From the cell containing the given text, extract its center point as [X, Y] coordinate. 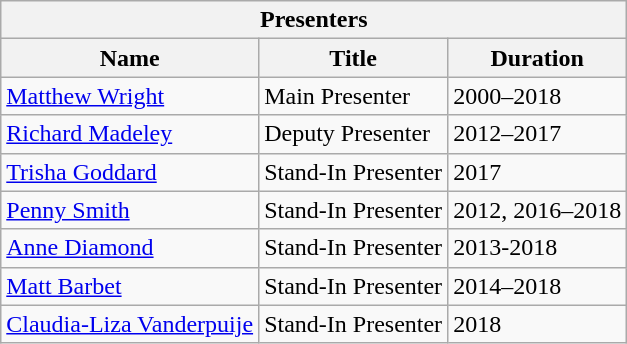
Richard Madeley [130, 134]
Duration [538, 58]
Claudia-Liza Vanderpuije [130, 324]
Presenters [314, 20]
Penny Smith [130, 210]
Deputy Presenter [354, 134]
2014–2018 [538, 286]
Matt Barbet [130, 286]
2018 [538, 324]
2017 [538, 172]
2012, 2016–2018 [538, 210]
Main Presenter [354, 96]
Name [130, 58]
2012–2017 [538, 134]
Matthew Wright [130, 96]
2013-2018 [538, 248]
2000–2018 [538, 96]
Trisha Goddard [130, 172]
Anne Diamond [130, 248]
Title [354, 58]
